Provide the [X, Y] coordinate of the cell's center where the given text is located.  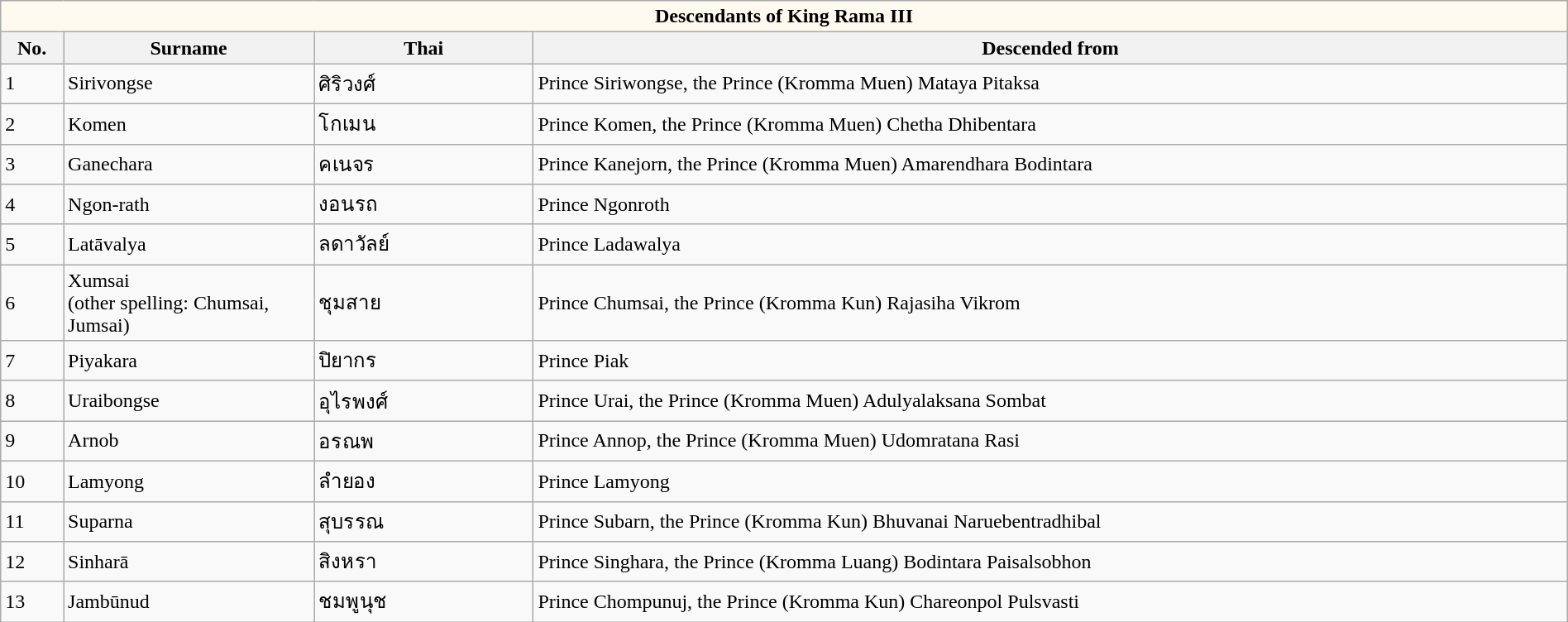
ลำยอง [423, 481]
Jambūnud [189, 602]
Prince Kanejorn, the Prince (Kromma Muen) Amarendhara Bodintara [1050, 164]
No. [32, 48]
6 [32, 303]
Ngon-rath [189, 205]
Ganechara [189, 164]
ลดาวัลย์ [423, 245]
4 [32, 205]
Prince Ladawalya [1050, 245]
Uraibongse [189, 400]
11 [32, 521]
Sirivongse [189, 84]
ปิยากร [423, 361]
10 [32, 481]
ชุมสาย [423, 303]
1 [32, 84]
ศิริวงศ์ [423, 84]
Piyakara [189, 361]
8 [32, 400]
3 [32, 164]
Descended from [1050, 48]
Sinharā [189, 562]
Latāvalya [189, 245]
Surname [189, 48]
Prince Subarn, the Prince (Kromma Kun) Bhuvanai Naruebentradhibal [1050, 521]
Prince Lamyong [1050, 481]
Prince Annop, the Prince (Kromma Muen) Udomratana Rasi [1050, 442]
13 [32, 602]
Suparna [189, 521]
Prince Chumsai, the Prince (Kromma Kun) Rajasiha Vikrom [1050, 303]
อรณพ [423, 442]
Prince Ngonroth [1050, 205]
Prince Chompunuj, the Prince (Kromma Kun) Chareonpol Pulsvasti [1050, 602]
Prince Singhara, the Prince (Kromma Luang) Bodintara Paisalsobhon [1050, 562]
Prince Siriwongse, the Prince (Kromma Muen) Mataya Pitaksa [1050, 84]
Descendants of King Rama III [784, 17]
คเนจร [423, 164]
Komen [189, 124]
Lamyong [189, 481]
สิงหรา [423, 562]
7 [32, 361]
Thai [423, 48]
12 [32, 562]
Prince Piak [1050, 361]
Arnob [189, 442]
อุไรพงศ์ [423, 400]
9 [32, 442]
สุบรรณ [423, 521]
Prince Urai, the Prince (Kromma Muen) Adulyalaksana Sombat [1050, 400]
ชมพูนุช [423, 602]
5 [32, 245]
2 [32, 124]
โกเมน [423, 124]
Xumsai (other spelling: Chumsai, Jumsai) [189, 303]
งอนรถ [423, 205]
Prince Komen, the Prince (Kromma Muen) Chetha Dhibentara [1050, 124]
